Return (X, Y) of the center of cell containing provided text 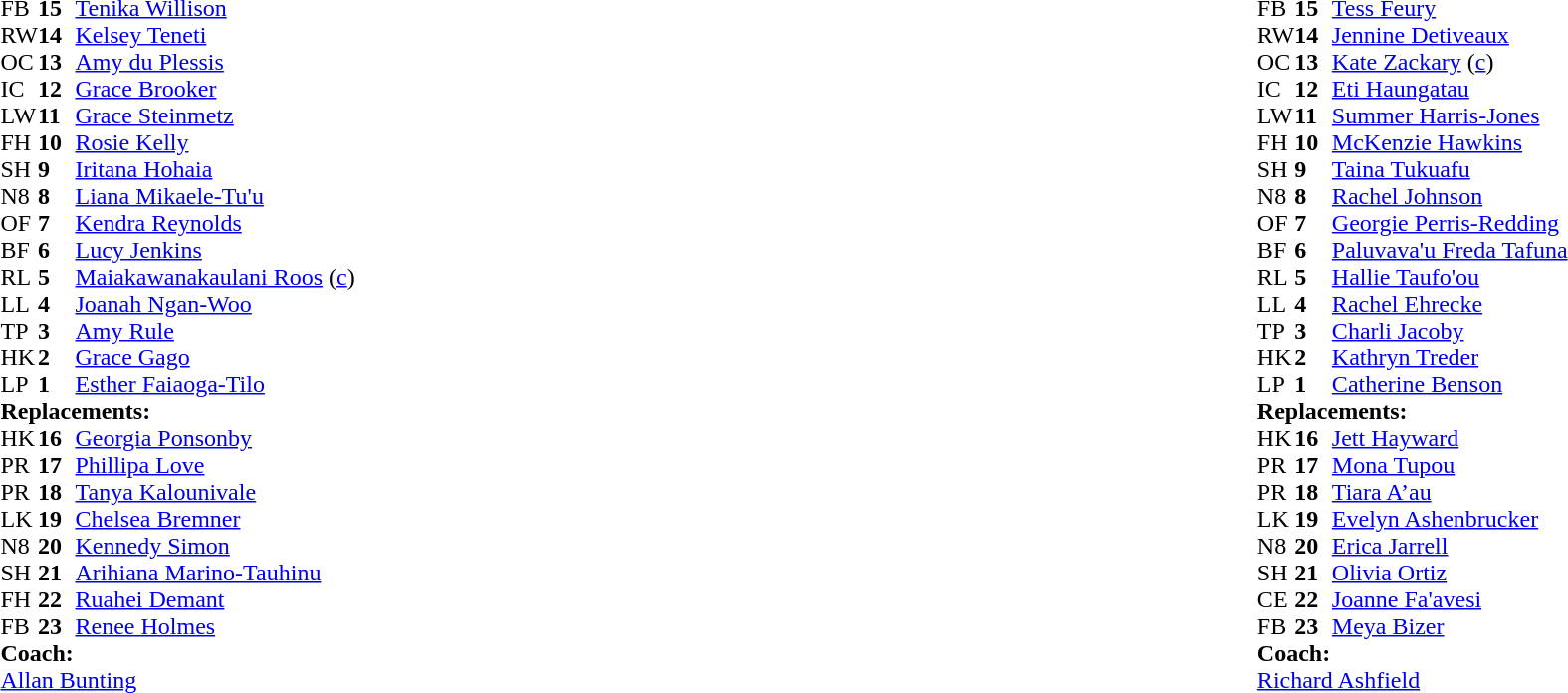
Evelyn Ashenbrucker (1450, 520)
Charli Jacoby (1450, 331)
CE (1276, 599)
Kelsey Teneti (215, 36)
Ruahei Demant (215, 599)
Lucy Jenkins (215, 251)
Kate Zackary (c) (1450, 62)
Liana Mikaele-Tu'u (215, 197)
Kathryn Treder (1450, 358)
Maiakawanakaulani Roos (c) (215, 277)
Iritana Hohaia (215, 169)
Summer Harris-Jones (1450, 115)
Arihiana Marino-Tauhinu (215, 574)
Georgia Ponsonby (215, 438)
Catherine Benson (1450, 384)
Rachel Ehrecke (1450, 305)
Amy du Plessis (215, 62)
Mona Tupou (1450, 466)
Kennedy Simon (215, 546)
Esther Faiaoga-Tilo (215, 384)
Taina Tukuafu (1450, 169)
Chelsea Bremner (215, 520)
Jett Hayward (1450, 438)
Erica Jarrell (1450, 546)
Renee Holmes (215, 627)
Olivia Ortiz (1450, 574)
Hallie Taufo'ou (1450, 277)
Tiara A’au (1450, 492)
Kendra Reynolds (215, 223)
Georgie Perris-Redding (1450, 223)
Joanne Fa'avesi (1450, 599)
Grace Gago (215, 358)
McKenzie Hawkins (1450, 143)
Meya Bizer (1450, 627)
Paluvava'u Freda Tafuna (1450, 251)
Grace Brooker (215, 90)
Joanah Ngan-Woo (215, 305)
Tanya Kalounivale (215, 492)
Rosie Kelly (215, 143)
Amy Rule (215, 331)
Grace Steinmetz (215, 115)
Jennine Detiveaux (1450, 36)
Rachel Johnson (1450, 197)
Eti Haungatau (1450, 90)
Phillipa Love (215, 466)
